Detect which cell encompasses the target text, then output its (X, Y) center coordinate. 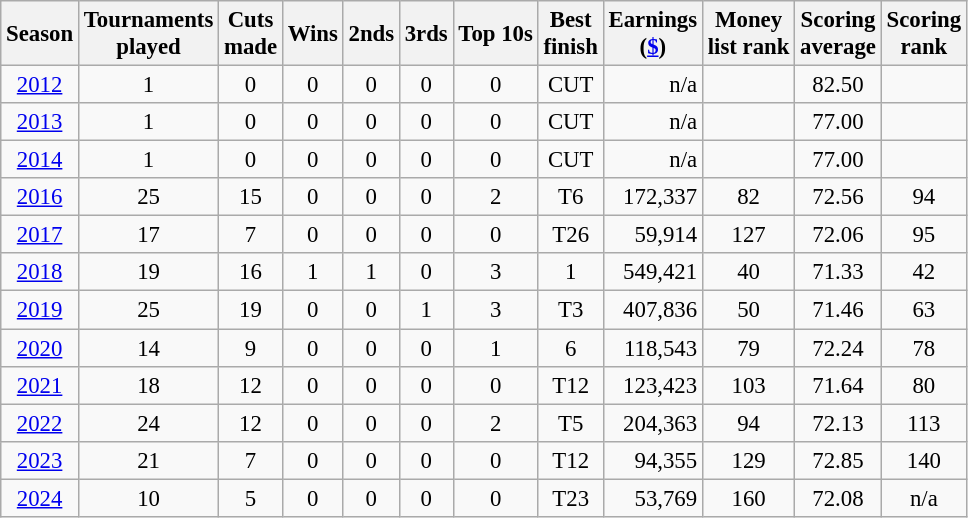
78 (924, 348)
113 (924, 423)
Season (40, 34)
82.50 (838, 85)
T3 (570, 310)
95 (924, 235)
40 (748, 273)
Bestfinish (570, 34)
2014 (40, 160)
2019 (40, 310)
72.13 (838, 423)
172,337 (652, 197)
123,423 (652, 385)
Scoringrank (924, 34)
2020 (40, 348)
14 (148, 348)
Wins (312, 34)
16 (251, 273)
72.56 (838, 197)
T5 (570, 423)
10 (148, 498)
160 (748, 498)
71.64 (838, 385)
72.08 (838, 498)
2012 (40, 85)
18 (148, 385)
Cutsmade (251, 34)
140 (924, 460)
63 (924, 310)
127 (748, 235)
5 (251, 498)
103 (748, 385)
6 (570, 348)
2024 (40, 498)
2018 (40, 273)
24 (148, 423)
3rds (426, 34)
80 (924, 385)
T6 (570, 197)
94,355 (652, 460)
204,363 (652, 423)
17 (148, 235)
T26 (570, 235)
2013 (40, 122)
82 (748, 197)
549,421 (652, 273)
407,836 (652, 310)
Scoringaverage (838, 34)
9 (251, 348)
2023 (40, 460)
118,543 (652, 348)
15 (251, 197)
2021 (40, 385)
79 (748, 348)
72.06 (838, 235)
Tournamentsplayed (148, 34)
59,914 (652, 235)
21 (148, 460)
2022 (40, 423)
50 (748, 310)
2nds (371, 34)
T23 (570, 498)
53,769 (652, 498)
72.85 (838, 460)
71.33 (838, 273)
Moneylist rank (748, 34)
2016 (40, 197)
42 (924, 273)
129 (748, 460)
Earnings($) (652, 34)
2017 (40, 235)
71.46 (838, 310)
72.24 (838, 348)
Top 10s (496, 34)
